Provide the [X, Y] coordinate of the cell's center where the given text is located.  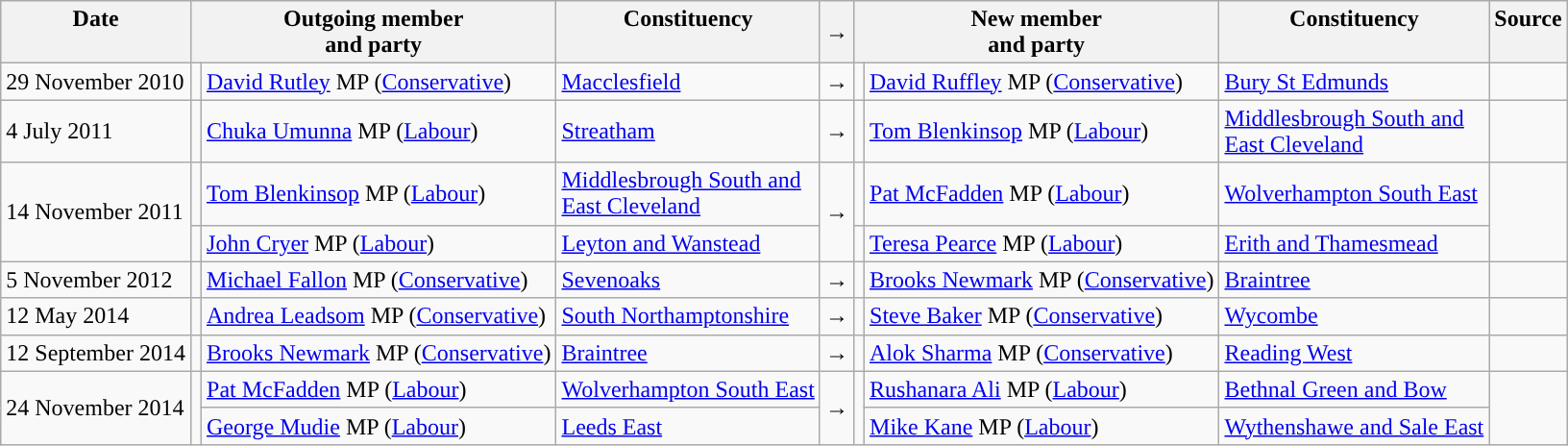
Bethnal Green and Bow [1355, 389]
Source [1528, 33]
14 November 2011 [96, 211]
24 November 2014 [96, 408]
Mike Kane MP (Labour) [1041, 426]
New memberand party [1036, 33]
Michael Fallon MP (Conservative) [379, 280]
Erith and Thamesmead [1355, 243]
Teresa Pearce MP (Labour) [1041, 243]
Sevenoaks [688, 280]
Streatham [688, 131]
David Ruffley MP (Conservative) [1041, 82]
Date [96, 33]
Rushanara Ali MP (Labour) [1041, 389]
Reading West [1355, 353]
Bury St Edmunds [1355, 82]
John Cryer MP (Labour) [379, 243]
George Mudie MP (Labour) [379, 426]
12 May 2014 [96, 316]
29 November 2010 [96, 82]
Outgoing memberand party [373, 33]
Macclesfield [688, 82]
South Northamptonshire [688, 316]
Wythenshawe and Sale East [1355, 426]
Chuka Umunna MP (Labour) [379, 131]
Leeds East [688, 426]
Wycombe [1355, 316]
Alok Sharma MP (Conservative) [1041, 353]
Leyton and Wanstead [688, 243]
Andrea Leadsom MP (Conservative) [379, 316]
5 November 2012 [96, 280]
David Rutley MP (Conservative) [379, 82]
Steve Baker MP (Conservative) [1041, 316]
4 July 2011 [96, 131]
12 September 2014 [96, 353]
